Return the (X, Y) coordinate for the center point of the cell that contains the specified text.  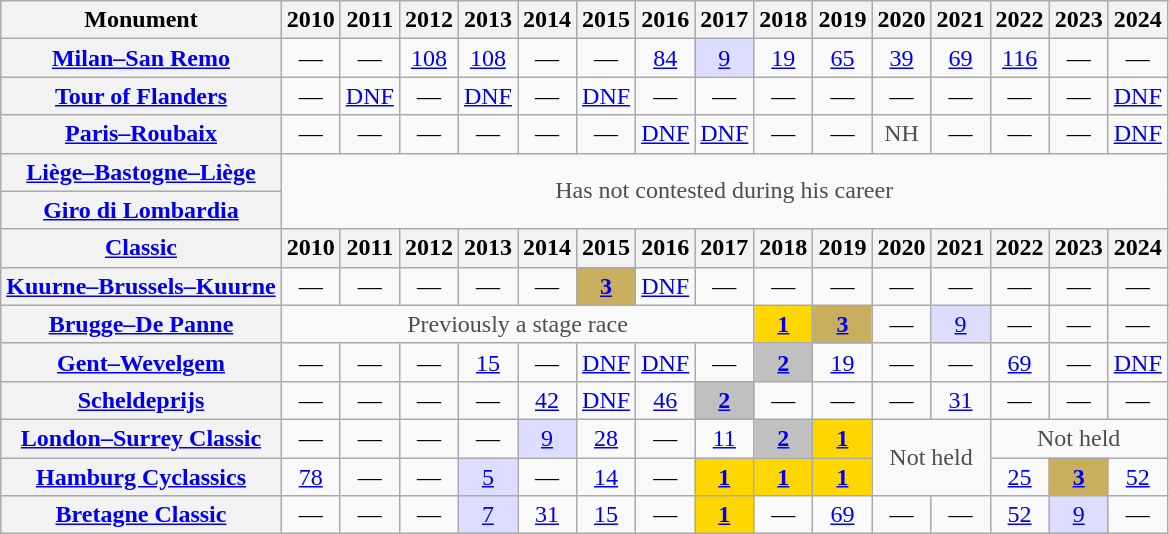
116 (1020, 58)
Previously a stage race (518, 324)
Hamburg Cyclassics (141, 477)
28 (606, 438)
11 (724, 438)
Paris–Roubaix (141, 134)
Scheldeprijs (141, 400)
25 (1020, 477)
Bretagne Classic (141, 515)
Liège–Bastogne–Liège (141, 172)
Monument (141, 20)
65 (842, 58)
14 (606, 477)
Milan–San Remo (141, 58)
Gent–Wevelgem (141, 362)
Giro di Lombardia (141, 210)
Tour of Flanders (141, 96)
46 (666, 400)
42 (548, 400)
Has not contested during his career (724, 191)
NH (902, 134)
London–Surrey Classic (141, 438)
Classic (141, 248)
78 (310, 477)
5 (488, 477)
Kuurne–Brussels–Kuurne (141, 286)
84 (666, 58)
39 (902, 58)
Brugge–De Panne (141, 324)
7 (488, 515)
